Find where the given text appears and provide that cell's center as [x, y] coordinate. 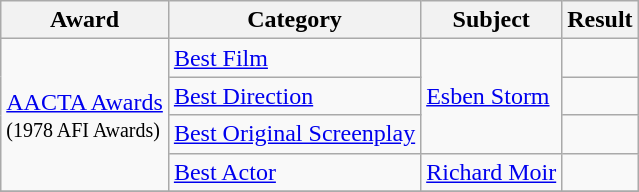
AACTA Awards(1978 AFI Awards) [85, 115]
Richard Moir [492, 172]
Best Actor [294, 172]
Best Original Screenplay [294, 134]
Result [600, 20]
Subject [492, 20]
Category [294, 20]
Award [85, 20]
Esben Storm [492, 96]
Best Film [294, 58]
Best Direction [294, 96]
